Return [x, y] of the center of cell containing provided text 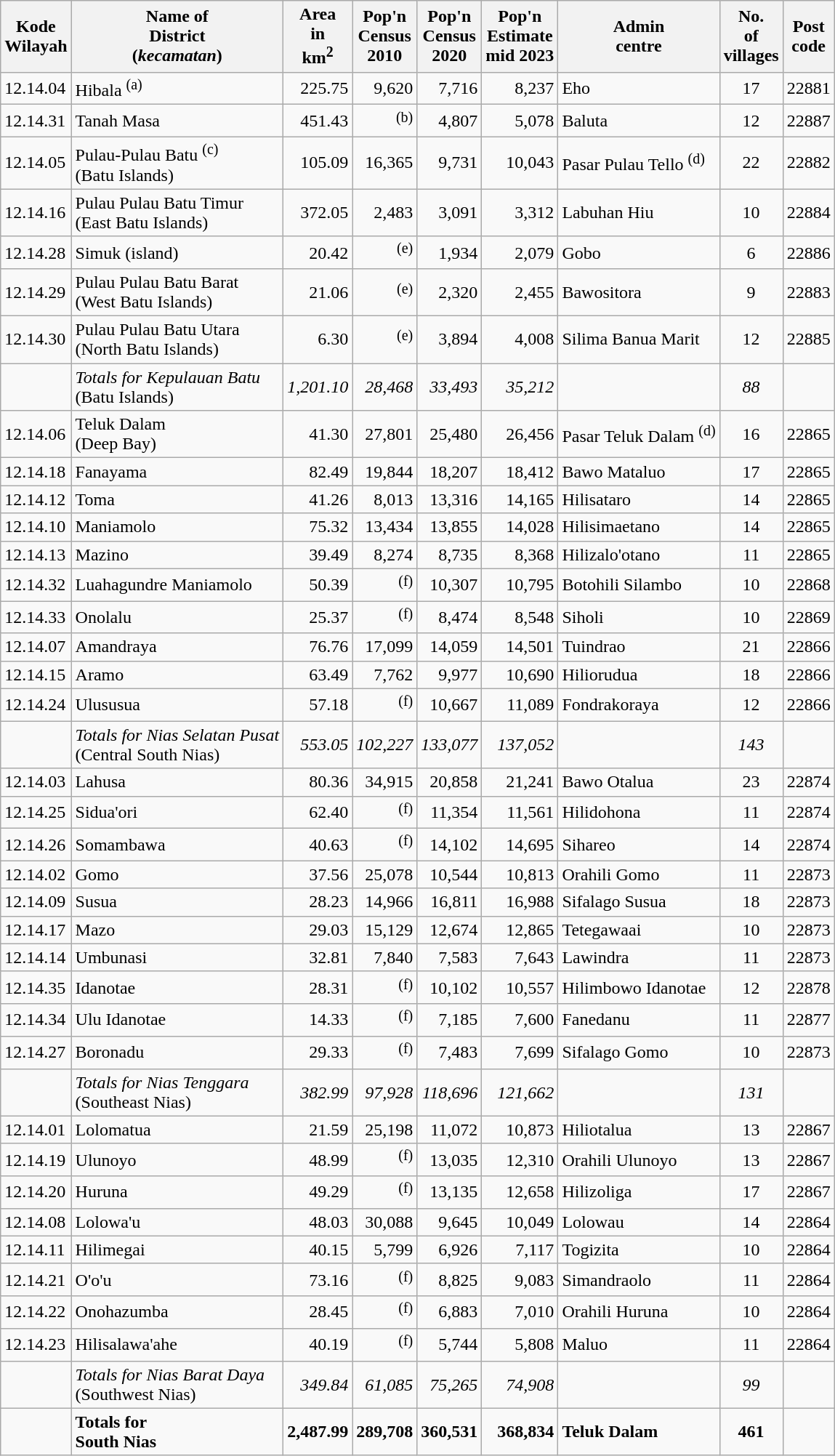
Hilimegai [177, 1250]
40.63 [318, 845]
41.30 [318, 435]
33,493 [449, 387]
Name ofDistrict(kecamatan) [177, 36]
41.26 [318, 499]
75,265 [449, 1384]
12.14.12 [36, 499]
14,165 [520, 499]
Totals for Kepulauan Batu (Batu Islands) [177, 387]
225.75 [318, 89]
7,583 [449, 957]
Silima Banua Marit [639, 340]
22883 [808, 292]
12.14.31 [36, 121]
12.14.20 [36, 1192]
9,620 [385, 89]
12.14.08 [36, 1222]
10,795 [520, 584]
28,468 [385, 387]
12.14.22 [36, 1313]
360,531 [449, 1432]
12.14.10 [36, 527]
Pulau Pulau Batu Barat (West Batu Islands) [177, 292]
80.36 [318, 782]
12.14.15 [36, 675]
14,695 [520, 845]
14,102 [449, 845]
12.14.19 [36, 1160]
23 [751, 782]
Hilisimaetano [639, 527]
22868 [808, 584]
9,645 [449, 1222]
Siholi [639, 618]
Totals for Nias Tenggara (Southeast Nias) [177, 1092]
2,320 [449, 292]
7,643 [520, 957]
22878 [808, 987]
143 [751, 744]
27,801 [385, 435]
32.81 [318, 957]
Ulu Idanotae [177, 1021]
17,099 [385, 647]
12,310 [520, 1160]
Lahusa [177, 782]
28.45 [318, 1313]
Tanah Masa [177, 121]
Bawo Otalua [639, 782]
Mazino [177, 555]
No.ofvillages [751, 36]
22882 [808, 163]
Teluk Dalam [639, 1432]
5,744 [449, 1345]
49.29 [318, 1192]
Ulususua [177, 705]
12.14.16 [36, 212]
Pulau Pulau Batu Utara (North Batu Islands) [177, 340]
12.14.30 [36, 340]
28.23 [318, 902]
63.49 [318, 675]
21.59 [318, 1130]
1,201.10 [318, 387]
57.18 [318, 705]
9,977 [449, 675]
Umbunasi [177, 957]
5,078 [520, 121]
12.14.01 [36, 1130]
Aramo [177, 675]
7,483 [449, 1053]
553.05 [318, 744]
10,043 [520, 163]
Hiliotalua [639, 1130]
11,089 [520, 705]
26,456 [520, 435]
Hilisalawa'ahe [177, 1345]
99 [751, 1384]
2,483 [385, 212]
6,883 [449, 1313]
39.49 [318, 555]
Eho [639, 89]
Admin centre [639, 36]
10,813 [520, 874]
133,077 [449, 744]
22884 [808, 212]
12,865 [520, 930]
12.14.32 [36, 584]
Hilidohona [639, 813]
12.14.27 [36, 1053]
Maluo [639, 1345]
12.14.33 [36, 618]
Amandraya [177, 647]
61,085 [385, 1384]
50.39 [318, 584]
8,825 [449, 1279]
14.33 [318, 1021]
12,674 [449, 930]
Maniamolo [177, 527]
75.32 [318, 527]
105.09 [318, 163]
21 [751, 647]
Pop'nCensus2020 [449, 36]
8,237 [520, 89]
Luahagundre Maniamolo [177, 584]
8,274 [385, 555]
18,207 [449, 472]
14,059 [449, 647]
25,198 [385, 1130]
40.19 [318, 1345]
12.14.05 [36, 163]
Pasar Pulau Tello (d) [639, 163]
13,135 [449, 1192]
6.30 [318, 340]
13,434 [385, 527]
Sifalago Susua [639, 902]
22885 [808, 340]
Lolowa'u [177, 1222]
73.16 [318, 1279]
382.99 [318, 1092]
21,241 [520, 782]
10,102 [449, 987]
12.14.18 [36, 472]
Pop'nCensus2010 [385, 36]
Simuk (island) [177, 253]
7,185 [449, 1021]
22881 [808, 89]
14,501 [520, 647]
22887 [808, 121]
13,035 [449, 1160]
Sihareo [639, 845]
97,928 [385, 1092]
289,708 [385, 1432]
Orahili Gomo [639, 874]
30,088 [385, 1222]
Tetegawaai [639, 930]
12.14.24 [36, 705]
8,013 [385, 499]
29.03 [318, 930]
131 [751, 1092]
12.14.29 [36, 292]
11,354 [449, 813]
Ulunoyo [177, 1160]
12.14.25 [36, 813]
Pulau-Pulau Batu (c) (Batu Islands) [177, 163]
Hilizoliga [639, 1192]
2,487.99 [318, 1432]
37.56 [318, 874]
48.99 [318, 1160]
25,078 [385, 874]
10,690 [520, 675]
35,212 [520, 387]
9 [751, 292]
7,699 [520, 1053]
12.14.07 [36, 647]
Sidua'ori [177, 813]
Hibala (a) [177, 89]
Onohazumba [177, 1313]
Simandraolo [639, 1279]
Orahili Huruna [639, 1313]
Pulau Pulau Batu Timur (East Batu Islands) [177, 212]
Hilisataro [639, 499]
10,667 [449, 705]
Bawo Mataluo [639, 472]
Mazo [177, 930]
8,368 [520, 555]
8,735 [449, 555]
Fondrakoraya [639, 705]
4,807 [449, 121]
12.14.13 [36, 555]
451.43 [318, 121]
Teluk Dalam (Deep Bay) [177, 435]
Orahili Ulunoyo [639, 1160]
Boronadu [177, 1053]
Pasar Teluk Dalam (d) [639, 435]
5,808 [520, 1345]
28.31 [318, 987]
Baluta [639, 121]
2,079 [520, 253]
16,811 [449, 902]
7,010 [520, 1313]
82.49 [318, 472]
Somambawa [177, 845]
22886 [808, 253]
7,716 [449, 89]
118,696 [449, 1092]
3,894 [449, 340]
25,480 [449, 435]
48.03 [318, 1222]
4,008 [520, 340]
76.76 [318, 647]
Lolowau [639, 1222]
88 [751, 387]
349.84 [318, 1384]
7,840 [385, 957]
8,548 [520, 618]
11,561 [520, 813]
11,072 [449, 1130]
9,731 [449, 163]
22877 [808, 1021]
Totals for Nias Barat Daya (Southwest Nias) [177, 1384]
21.06 [318, 292]
6,926 [449, 1250]
12.14.28 [36, 253]
2,455 [520, 292]
(b) [385, 121]
O'o'u [177, 1279]
Hilizalo'otano [639, 555]
368,834 [520, 1432]
Onolalu [177, 618]
Togizita [639, 1250]
12.14.26 [36, 845]
7,600 [520, 1021]
10,049 [520, 1222]
7,762 [385, 675]
10,307 [449, 584]
15,129 [385, 930]
Lawindra [639, 957]
Lolomatua [177, 1130]
10,544 [449, 874]
12.14.23 [36, 1345]
12.14.03 [36, 782]
Sifalago Gomo [639, 1053]
12.14.34 [36, 1021]
Postcode [808, 36]
16,365 [385, 163]
9,083 [520, 1279]
5,799 [385, 1250]
7,117 [520, 1250]
22 [751, 163]
Pop'nEstimatemid 2023 [520, 36]
12.14.14 [36, 957]
12.14.09 [36, 902]
62.40 [318, 813]
Fanedanu [639, 1021]
12.14.02 [36, 874]
Totals forSouth Nias [177, 1432]
Hiliorudua [639, 675]
102,227 [385, 744]
12.14.04 [36, 89]
1,934 [449, 253]
18,412 [520, 472]
16 [751, 435]
74,908 [520, 1384]
40.15 [318, 1250]
16,988 [520, 902]
121,662 [520, 1092]
Huruna [177, 1192]
8,474 [449, 618]
137,052 [520, 744]
Gobo [639, 253]
Fanayama [177, 472]
Tuindrao [639, 647]
Bawositora [639, 292]
12,658 [520, 1192]
20.42 [318, 253]
25.37 [318, 618]
12.14.17 [36, 930]
20,858 [449, 782]
Kode Wilayah [36, 36]
6 [751, 253]
12.14.06 [36, 435]
372.05 [318, 212]
14,966 [385, 902]
Idanotae [177, 987]
12.14.21 [36, 1279]
Gomo [177, 874]
Area in km2 [318, 36]
29.33 [318, 1053]
3,312 [520, 212]
19,844 [385, 472]
12.14.35 [36, 987]
14,028 [520, 527]
Labuhan Hiu [639, 212]
13,855 [449, 527]
12.14.11 [36, 1250]
Hilimbowo Idanotae [639, 987]
13,316 [449, 499]
Toma [177, 499]
22869 [808, 618]
Totals for Nias Selatan Pusat (Central South Nias) [177, 744]
10,557 [520, 987]
34,915 [385, 782]
3,091 [449, 212]
Botohili Silambo [639, 584]
10,873 [520, 1130]
Susua [177, 902]
461 [751, 1432]
